From the cell containing the given text, extract its center point as [x, y] coordinate. 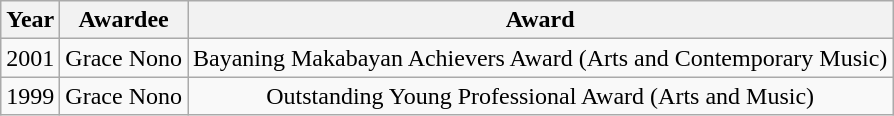
Bayaning Makabayan Achievers Award (Arts and Contemporary Music) [540, 58]
Year [30, 20]
Awardee [124, 20]
Award [540, 20]
Outstanding Young Professional Award (Arts and Music) [540, 96]
2001 [30, 58]
1999 [30, 96]
